Detect which cell encompasses the target text, then output its (x, y) center coordinate. 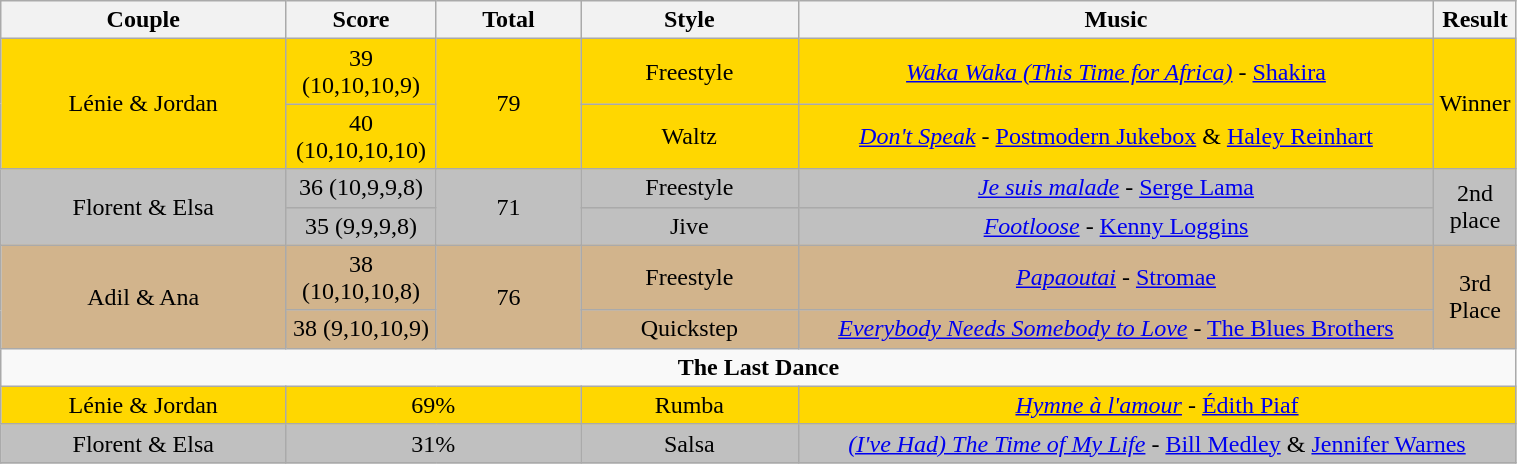
76 (508, 296)
79 (508, 104)
35 (9,9,9,8) (362, 226)
Result (1475, 20)
38 (10,10,10,8) (362, 278)
Waltz (690, 136)
Couple (144, 20)
40 (10,10,10,10) (362, 136)
Waka Waka (This Time for Africa) - Shakira (1116, 72)
38 (9,10,10,9) (362, 329)
Style (690, 20)
Hymne à l'amour - Édith Piaf (1157, 405)
69% (434, 405)
Papaoutai - Stromae (1116, 278)
31% (434, 443)
Music (1116, 20)
Quickstep (690, 329)
Salsa (690, 443)
Score (362, 20)
Don't Speak - Postmodern Jukebox & Haley Reinhart (1116, 136)
(I've Had) The Time of My Life - Bill Medley & Jennifer Warnes (1157, 443)
Everybody Needs Somebody to Love - The Blues Brothers (1116, 329)
The Last Dance (758, 367)
Rumba (690, 405)
Total (508, 20)
2nd place (1475, 207)
Jive (690, 226)
36 (10,9,9,8) (362, 188)
Footloose - Kenny Loggins (1116, 226)
3rd Place (1475, 296)
71 (508, 207)
39 (10,10,10,9) (362, 72)
Adil & Ana (144, 296)
Winner (1475, 104)
Je suis malade - Serge Lama (1116, 188)
